Pinpoint the cell where the given text exists, returning its (x, y) midpoint coordinate. 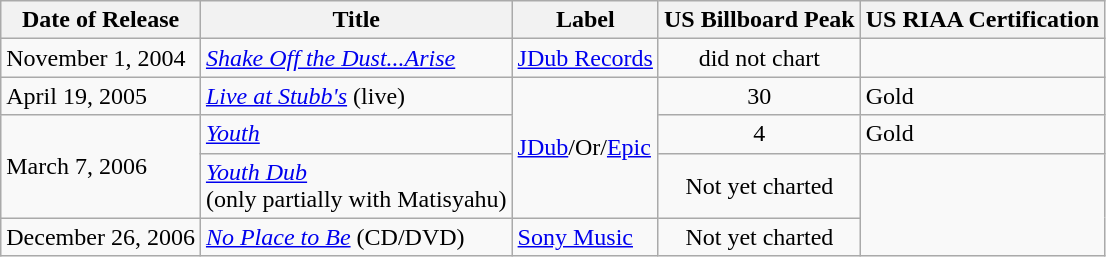
US RIAA Certification (982, 20)
December 26, 2006 (101, 237)
Youth Dub(only partially with Matisyahu) (356, 186)
Live at Stubb's (live) (356, 96)
30 (759, 96)
did not chart (759, 58)
JDub/Or/Epic (585, 148)
March 7, 2006 (101, 166)
JDub Records (585, 58)
Sony Music (585, 237)
Shake Off the Dust...Arise (356, 58)
Title (356, 20)
US Billboard Peak (759, 20)
No Place to Be (CD/DVD) (356, 237)
April 19, 2005 (101, 96)
4 (759, 134)
Youth (356, 134)
Date of Release (101, 20)
Label (585, 20)
November 1, 2004 (101, 58)
